Provide the (x, y) coordinate of the cell's center where the given text is located.  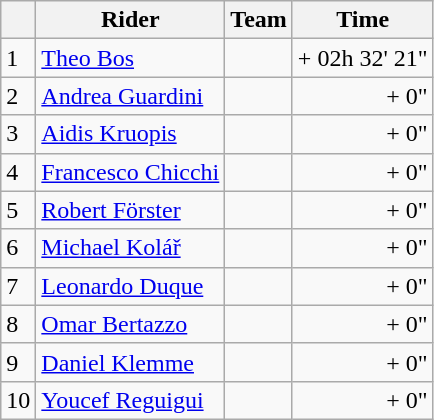
Robert Förster (130, 210)
Andrea Guardini (130, 96)
Time (362, 20)
Michael Kolář (130, 248)
Leonardo Duque (130, 286)
1 (18, 58)
6 (18, 248)
9 (18, 362)
4 (18, 172)
Aidis Kruopis (130, 134)
3 (18, 134)
Youcef Reguigui (130, 400)
Daniel Klemme (130, 362)
5 (18, 210)
2 (18, 96)
Theo Bos (130, 58)
7 (18, 286)
10 (18, 400)
8 (18, 324)
Omar Bertazzo (130, 324)
+ 02h 32' 21" (362, 58)
Francesco Chicchi (130, 172)
Rider (130, 20)
Team (259, 20)
